Output the (X, Y) coordinate of the center of the cell containing the given text.  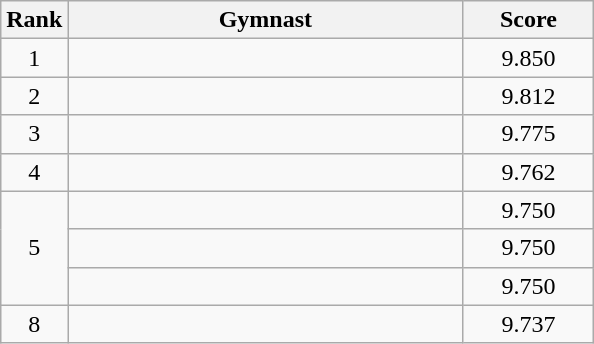
5 (34, 248)
Rank (34, 20)
3 (34, 134)
Score (528, 20)
4 (34, 172)
9.850 (528, 58)
9.775 (528, 134)
8 (34, 324)
9.737 (528, 324)
1 (34, 58)
9.762 (528, 172)
Gymnast (266, 20)
2 (34, 96)
9.812 (528, 96)
